Pinpoint the cell where the given text exists, returning its [X, Y] midpoint coordinate. 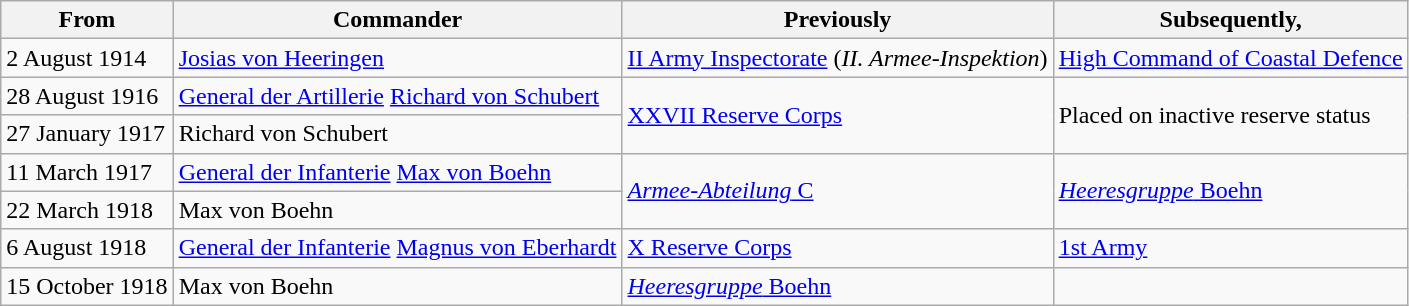
6 August 1918 [87, 248]
Subsequently, [1230, 20]
General der Infanterie Magnus von Eberhardt [398, 248]
Placed on inactive reserve status [1230, 115]
Commander [398, 20]
From [87, 20]
Previously [838, 20]
X Reserve Corps [838, 248]
15 October 1918 [87, 286]
II Army Inspectorate (II. Armee-Inspektion) [838, 58]
2 August 1914 [87, 58]
General der Infanterie Max von Boehn [398, 172]
1st Army [1230, 248]
22 March 1918 [87, 210]
27 January 1917 [87, 134]
28 August 1916 [87, 96]
XXVII Reserve Corps [838, 115]
11 March 1917 [87, 172]
High Command of Coastal Defence [1230, 58]
Richard von Schubert [398, 134]
Josias von Heeringen [398, 58]
Armee-Abteilung C [838, 191]
General der Artillerie Richard von Schubert [398, 96]
